Extract the (X, Y) coordinate from the center of the cell holding the provided text.  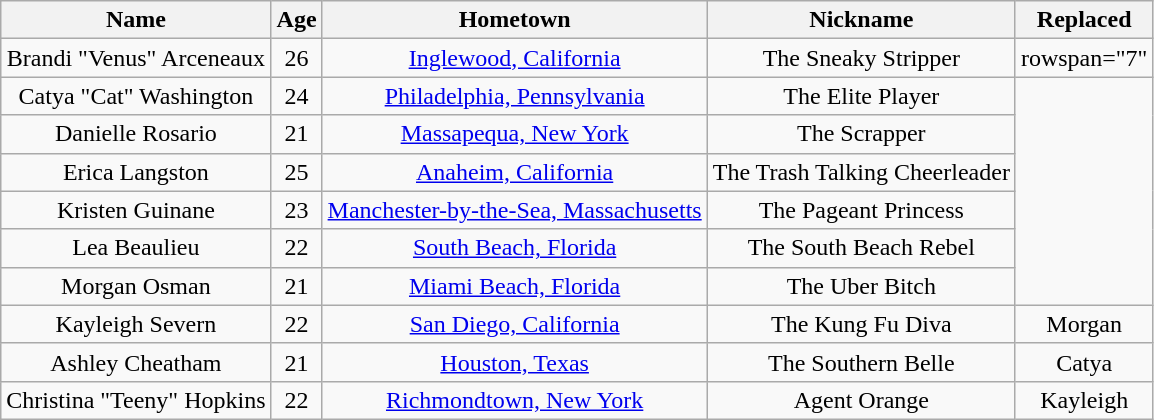
26 (296, 58)
Name (136, 20)
24 (296, 96)
The Southern Belle (861, 362)
The South Beach Rebel (861, 248)
Morgan Osman (136, 286)
Agent Orange (861, 400)
The Scrapper (861, 134)
Catya "Cat" Washington (136, 96)
Kayleigh (1084, 400)
Hometown (514, 20)
Morgan (1084, 324)
The Pageant Princess (861, 210)
The Kung Fu Diva (861, 324)
Anaheim, California (514, 172)
Miami Beach, Florida (514, 286)
Brandi "Venus" Arceneaux (136, 58)
Manchester-by-the-Sea, Massachusetts (514, 210)
Philadelphia, Pennsylvania (514, 96)
Catya (1084, 362)
The Sneaky Stripper (861, 58)
Ashley Cheatham (136, 362)
Age (296, 20)
Massapequa, New York (514, 134)
The Elite Player (861, 96)
Richmondtown, New York (514, 400)
Nickname (861, 20)
Kayleigh Severn (136, 324)
South Beach, Florida (514, 248)
25 (296, 172)
Inglewood, California (514, 58)
Christina "Teeny" Hopkins (136, 400)
Replaced (1084, 20)
San Diego, California (514, 324)
Houston, Texas (514, 362)
Erica Langston (136, 172)
Danielle Rosario (136, 134)
Kristen Guinane (136, 210)
The Trash Talking Cheerleader (861, 172)
rowspan="7" (1084, 58)
Lea Beaulieu (136, 248)
The Uber Bitch (861, 286)
23 (296, 210)
